Determine the [X, Y] coordinate at the center of the cell enclosing the given text.  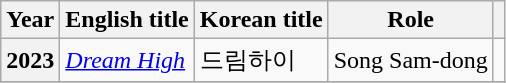
Year [30, 20]
Role [410, 20]
드림하이 [261, 60]
English title [127, 20]
2023 [30, 60]
Song Sam-dong [410, 60]
Korean title [261, 20]
Dream High [127, 60]
